Identify which cell holds the provided text, then report its [x, y] central coordinate. 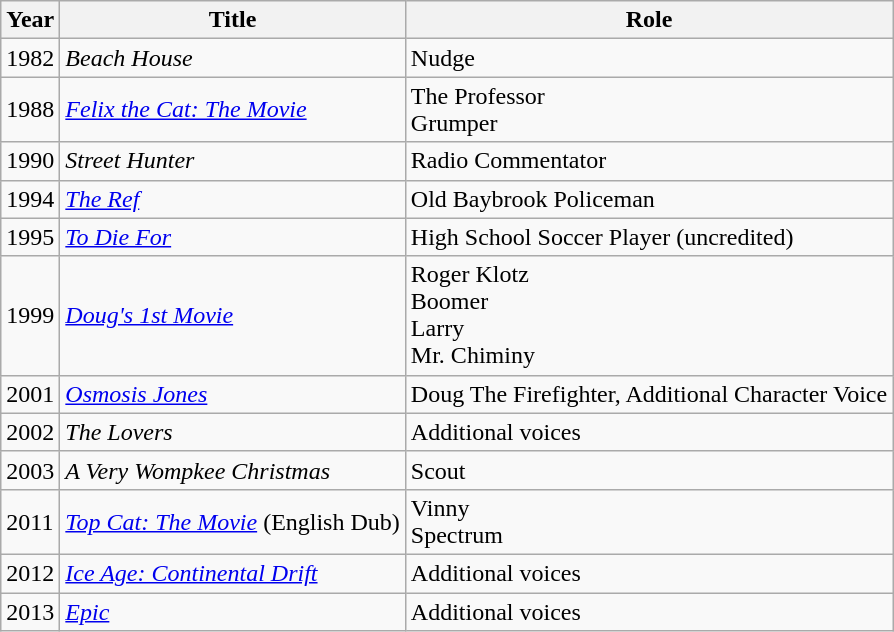
Doug's 1st Movie [233, 316]
1995 [30, 237]
Ice Age: Continental Drift [233, 573]
Title [233, 20]
1999 [30, 316]
2003 [30, 470]
VinnySpectrum [648, 522]
Old Baybrook Policeman [648, 199]
To Die For [233, 237]
2001 [30, 394]
2012 [30, 573]
1990 [30, 161]
1988 [30, 110]
2013 [30, 611]
Radio Commentator [648, 161]
Role [648, 20]
Epic [233, 611]
Street Hunter [233, 161]
The Ref [233, 199]
1994 [30, 199]
Scout [648, 470]
The ProfessorGrumper [648, 110]
High School Soccer Player (uncredited) [648, 237]
2002 [30, 432]
Osmosis Jones [233, 394]
2011 [30, 522]
Year [30, 20]
Top Cat: The Movie (English Dub) [233, 522]
Doug The Firefighter, Additional Character Voice [648, 394]
Beach House [233, 58]
Felix the Cat: The Movie [233, 110]
1982 [30, 58]
The Lovers [233, 432]
Nudge [648, 58]
A Very Wompkee Christmas [233, 470]
Roger KlotzBoomerLarryMr. Chiminy [648, 316]
